Return the [x, y] coordinate for the center point of the cell that contains the specified text.  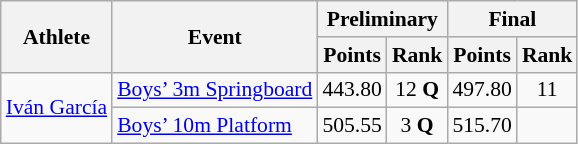
443.80 [352, 90]
Preliminary [382, 19]
Boys’ 10m Platform [214, 126]
515.70 [482, 126]
Boys’ 3m Springboard [214, 90]
497.80 [482, 90]
Final [512, 19]
11 [548, 90]
3 Q [418, 126]
Event [214, 36]
Iván García [56, 108]
505.55 [352, 126]
12 Q [418, 90]
Athlete [56, 36]
